Locate the cell with the specified text and output its [X, Y] center coordinate. 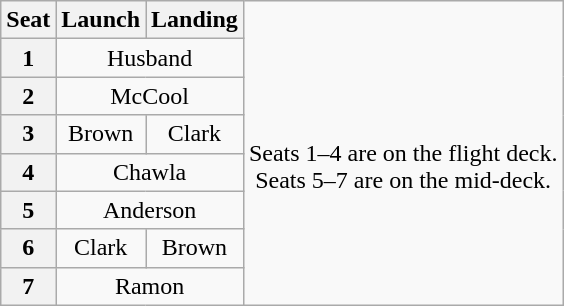
Chawla [150, 172]
6 [28, 248]
2 [28, 96]
7 [28, 286]
1 [28, 58]
McCool [150, 96]
3 [28, 134]
Seat [28, 20]
Husband [150, 58]
Launch [101, 20]
Anderson [150, 210]
Ramon [150, 286]
Landing [195, 20]
4 [28, 172]
5 [28, 210]
Seats 1–4 are on the flight deck.Seats 5–7 are on the mid-deck. [403, 153]
